Locate the cell with the specified text and output its [x, y] center coordinate. 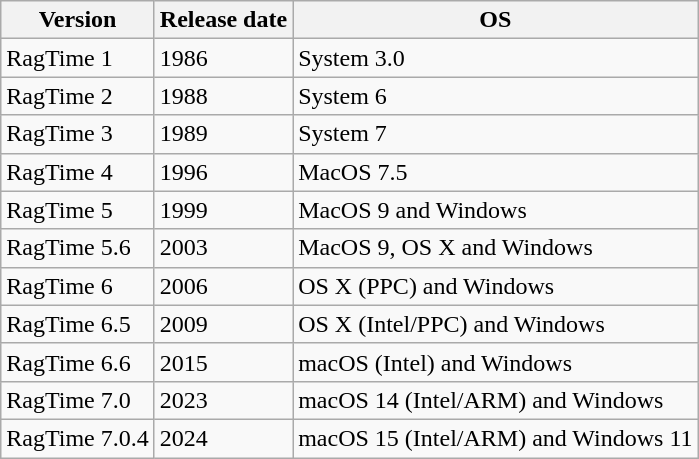
RagTime 7.0.4 [78, 438]
System 3.0 [496, 58]
System 6 [496, 96]
RagTime 3 [78, 134]
2003 [223, 248]
1989 [223, 134]
RagTime 2 [78, 96]
Version [78, 20]
1996 [223, 172]
1988 [223, 96]
RagTime 6.5 [78, 324]
1986 [223, 58]
Release date [223, 20]
MacOS 7.5 [496, 172]
2009 [223, 324]
RagTime 5 [78, 210]
RagTime 4 [78, 172]
2024 [223, 438]
MacOS 9, OS X and Windows [496, 248]
2023 [223, 400]
RagTime 1 [78, 58]
MacOS 9 and Windows [496, 210]
RagTime 6.6 [78, 362]
OS [496, 20]
macOS 14 (Intel/ARM) and Windows [496, 400]
macOS (Intel) and Windows [496, 362]
System 7 [496, 134]
RagTime 5.6 [78, 248]
RagTime 6 [78, 286]
RagTime 7.0 [78, 400]
2015 [223, 362]
OS X (PPC) and Windows [496, 286]
OS X (Intel/PPC) and Windows [496, 324]
2006 [223, 286]
1999 [223, 210]
macOS 15 (Intel/ARM) and Windows 11 [496, 438]
